Output the [x, y] coordinate of the center of the cell containing the given text.  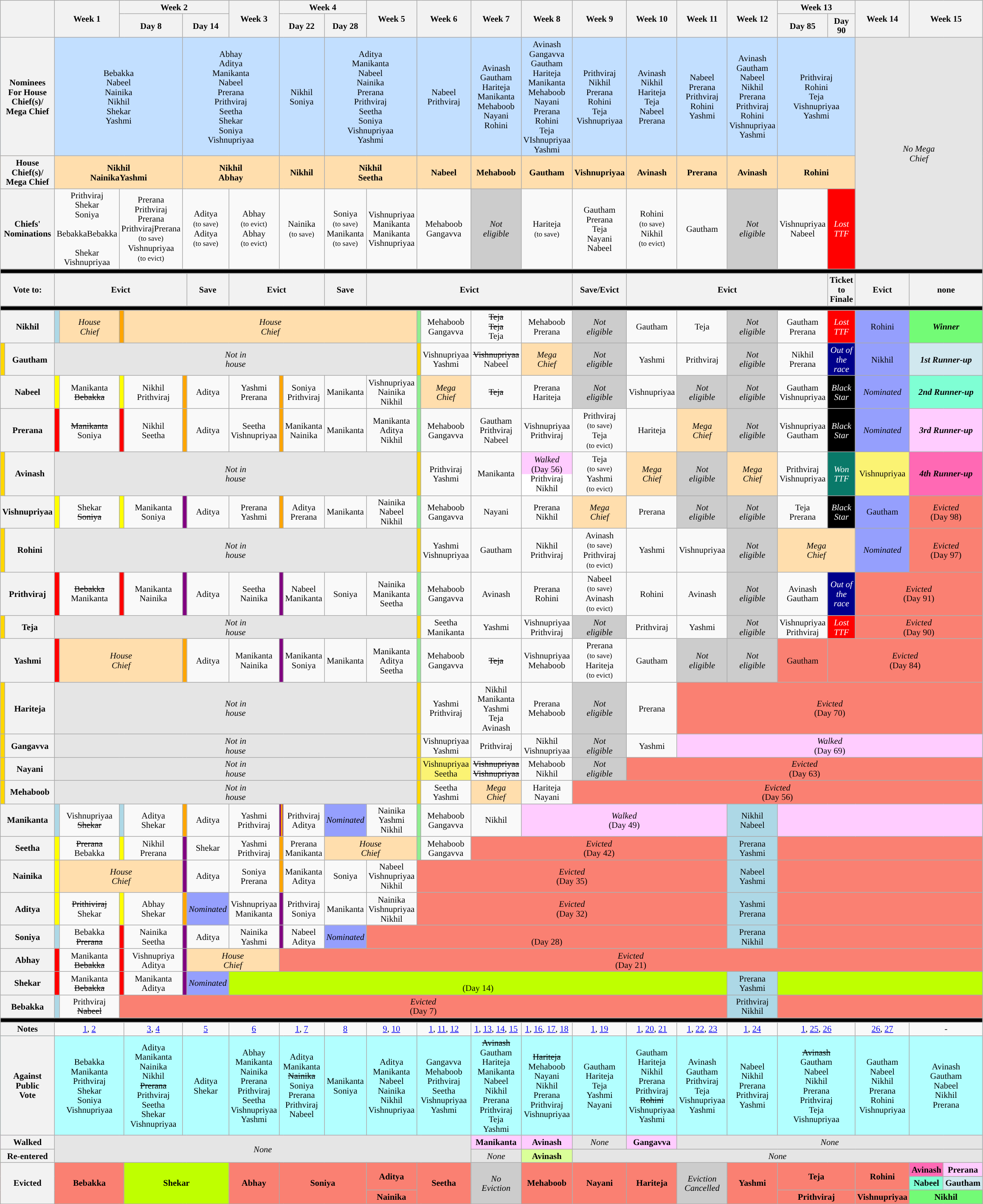
SeethaNainika [254, 594]
Prithviraj(to save)Teja(to evict) [600, 430]
Walked [28, 1142]
NikhilVishnupriyaa [547, 745]
Nominees For House Chief(s)/ Mega Chief [28, 96]
Evicted(Day 7) [423, 1006]
Week 9 [600, 19]
Day 22 [301, 25]
GauthamHaritejaNikhilPreranaPrithvirajRohiniVishnupriyaaYashmi [652, 1085]
NabeelPreranaPrithvirajRohiniYashmi [702, 96]
NabeelNikhilPreranaPrithvirajYashmi [752, 1085]
BebakkaPrerana [89, 937]
Evicted(Day 35) [572, 876]
VishnupriyaaGautham [803, 430]
AvinashGauthamNabeelNikhilPreranaPrithvirajTejaVishnupriyaa [816, 1085]
9, 10 [392, 1029]
BebakkaManikanta [89, 594]
NoEviction [496, 1183]
NainikaNabeelNikhil [392, 512]
PreranaManikanta [304, 848]
Walked(Day 49) [624, 820]
Week 5 [392, 19]
WonTTF [842, 474]
Notes [28, 1029]
Aditya(to save)Aditya(to save) [206, 229]
GauthamPrithvirajNabeel [496, 430]
SeethaVishnupriyaa [254, 430]
PrithvirajRohiniTejaVishnupriyaaYashmi [816, 96]
Week 1 [87, 19]
NainikaYashmiNikhil [392, 820]
PrithvirajNabeel [89, 1006]
Avinash(to save)Prithviraj(to evict) [600, 550]
Week 10 [652, 19]
GangavvaMehaboobPrithvirajSeethaVishnupriyaaYashmi [444, 1085]
NabeelPrithviraj [444, 96]
Evicted(Day 42) [599, 848]
SoniyaPrerana [254, 876]
HaritejaNayani [547, 792]
YashmiVishnupriyaa [446, 550]
Evicted(Day 98) [946, 512]
3rd Runner-up [946, 430]
VishnupriyaaSeetha [446, 768]
1, 19 [600, 1029]
AbhayShekar [153, 909]
Day 85 [803, 25]
ShekarSoniya [89, 512]
1, 24 [752, 1029]
Day 28 [346, 25]
MehaboobNikhil [547, 768]
AbhayManikantaNainikaPreranaPrithvirajSeethaVishnupriyaaYashmi [254, 1085]
NikhilNainikaYashmi [119, 172]
AdityaManikantaNabeelNainikaNikhilVishnupriyaa [392, 1085]
TejaPrerana [803, 512]
PreranaHariteja [547, 391]
Week 15 [946, 19]
NainikaYashmi [254, 937]
Chiefs'Nominations [28, 229]
1, 16, 17, 18 [547, 1029]
VishnupriyaaNainikaNikhil [392, 391]
ManikantaAdityaSeetha [392, 661]
1, 22, 23 [702, 1029]
Evicted(Day 70) [830, 708]
VishnupriyaaVishnupriyaa [496, 768]
PrithvirajSoniya [304, 909]
Week 14 [882, 19]
Hariteja(to save) [547, 229]
VishnupriyaaMehaboob [547, 661]
Evicted(Day 56) [777, 792]
Evicted(Day 63) [805, 768]
Nabeel(to save)Avinash(to evict) [600, 594]
1st Runner-up [946, 359]
AgainstPublicVote [28, 1085]
Soniya(to save)Manikanta(to save) [346, 229]
AvinashGauthamNabeelNikhilPrerana [946, 1085]
Abhay(to evict)Abhay(to evict) [254, 229]
Ticket toFinale [842, 290]
AvinashGangavvaGauthamHaritejaManikantaMehaboobNayaniPreranaRohiniTejaVIshnupriyaaYashmi [547, 96]
NainikaVishnupriyaaNikhil [392, 909]
NainikaManikantaSeetha [392, 594]
Evicted(Day 84) [905, 661]
PrithvirajYashmi [446, 474]
No MegaChief [919, 153]
Evicted(Day 21) [631, 960]
AdityaManikantaNainikaSoniyaPreranaPrithvirajNabeel [301, 1085]
PreranaBebakka [89, 848]
NikhilSoniya [301, 96]
PrithvirajAditya [304, 820]
Walked (Day 56)PrithvirajNikhil [547, 474]
PrithivirajShekar [89, 909]
1, 20, 21 [652, 1029]
NabeelManikanta [304, 594]
6 [254, 1029]
1, 25, 26 [816, 1029]
PreranaPrithvirajPreranaPrithvirajPrerana(to save)Vishnupriyaa(to evict) [151, 229]
3, 4 [153, 1029]
PrithvirajVishnupriyaa [803, 474]
26, 27 [882, 1029]
Vote to: [28, 290]
- [946, 1029]
SoniyaPrithviraj [304, 391]
MehaboobPrerana [547, 326]
Week 7 [496, 19]
Week 3 [254, 19]
GauthamVishnupriyaa [803, 391]
AdityaManikantaNabeelNainikaPreranaPrithvirajSeethaSoniyaVishnupriyaaYashmi [370, 96]
5 [206, 1029]
PreranaMehaboob [547, 708]
SeethaYashmi [446, 792]
AdityaPrerana [304, 512]
AdityaManikantaNainikaNikhilPreranaPrithvirajSeethaShekarVishnupriyaa [153, 1085]
Week 11 [702, 19]
Winner [946, 326]
GauthamNabeelNikhilPreranaRohiniVishnupriyaa [882, 1085]
AvinashGauthamNabeelNikhilPreranaPrithvirajRohiniVishnupriyaaYashmi [752, 96]
AvinashGauthamPrithvirajTejaVishnupriyaaYashmi [702, 1085]
Evicted(Day 91) [919, 594]
Evicted(Day 97) [946, 550]
NabeelVishnupriyaaNikhil [392, 876]
VishnupriyaaManikanta [254, 909]
Day 90 [842, 25]
2nd Runner-up [946, 391]
AvinashGautham [803, 594]
GauthamPreranaTejaNayaniNabeel [600, 229]
none [946, 290]
VishnupriyaAditya [153, 960]
TejaTejaTeja [496, 326]
VishnupriyaaShekar [89, 820]
AbhayAdityaManikantaNabeelPreranaPrithvirajSeethaShekarSoniyaVishnupriyaa [231, 96]
BebakkaManikantaPrithvirajShekarSoniyaVishnupriyaa [90, 1085]
Rohini(to save)Nikhil(to evict) [652, 229]
1, 13, 14, 15 [496, 1029]
Week 12 [752, 19]
Prerana(to save)Hariteja(to evict) [600, 661]
PrithvirajNikhilPreranaRohiniTejaVishnupriyaa [600, 96]
1, 7 [301, 1029]
Evicted [28, 1183]
(Day 14) [478, 983]
(Day 28) [547, 937]
GauthamPrerana [803, 326]
Week 13 [816, 7]
HouseChief(s)/ Mega Chief [28, 172]
Week 2 [174, 7]
SeethaManikanta [446, 627]
AvinashGauthamHaritejaManikantaNabeelNikhilPreranaPrithvirajTejaYashmi [496, 1085]
NikhilAbhay [231, 172]
Nainika(to save) [301, 229]
Teja(to save)Yashmi(to evict) [600, 474]
1, 11, 12 [444, 1029]
PrithvirajNikhil [752, 1006]
AvinashNikhilHaritejaTejaNabeelPrerana [652, 96]
AvinashGauthamHaritejaManikantaMehaboobNayaniRohini [496, 96]
NabeelAditya [304, 937]
BebakkaNabeelNainikaNikhilShekarYashmi [119, 96]
Prithviraj ShekarSoniyaBebakkaBebakkaShekarVishnupriyaa [87, 229]
Week 8 [547, 19]
Re-entered [28, 1156]
Week 4 [323, 7]
Evicted(Day 32) [572, 909]
8 [346, 1029]
NikhilManikantaYashmiTejaAvinash [496, 708]
ManikantaAdityaNikhil [392, 430]
VishnupriyaaManikantaManikantaVishnupriyaa [392, 229]
Save/Evict [600, 290]
Walked(Day 69) [830, 745]
EvictionCancelled [702, 1183]
NikhilNabeel [752, 820]
HaritejaMehaboobNayaniNikhilPreranaPrithvirajVishnupriyaa [547, 1085]
NainikaSeetha [153, 937]
Day 8 [151, 25]
Week 6 [444, 19]
GauthamHaritejaTejaYashmiNayani [600, 1085]
NabeelYashmi [752, 876]
PreranaRohini [547, 594]
Day 14 [206, 25]
Evicted(Day 90) [919, 627]
4th Runner-up [946, 474]
1, 2 [90, 1029]
